Capture the cell that displays the provided text and extract its [X, Y] central coordinate. 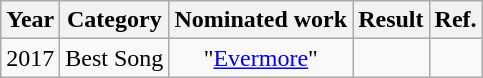
Result [391, 20]
Ref. [456, 20]
Nominated work [261, 20]
"Evermore" [261, 58]
Category [114, 20]
2017 [30, 58]
Year [30, 20]
Best Song [114, 58]
